Scan for the cell matching the given text and deliver its (x, y) coordinate at center. 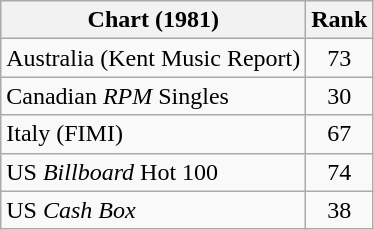
Canadian RPM Singles (154, 96)
Chart (1981) (154, 20)
Italy (FIMI) (154, 134)
73 (340, 58)
Australia (Kent Music Report) (154, 58)
30 (340, 96)
Rank (340, 20)
US Cash Box (154, 210)
US Billboard Hot 100 (154, 172)
67 (340, 134)
74 (340, 172)
38 (340, 210)
